Determine the (x, y) coordinate at the center of the cell enclosing the given text.  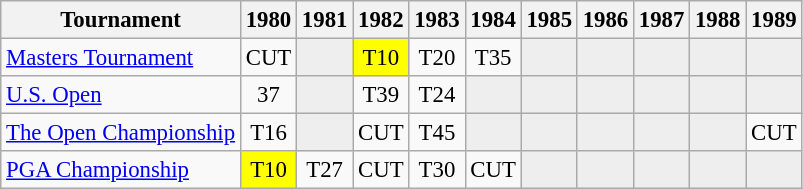
1980 (268, 20)
T39 (381, 95)
T16 (268, 133)
T30 (437, 170)
1989 (774, 20)
T24 (437, 95)
1984 (493, 20)
1981 (325, 20)
T35 (493, 58)
T20 (437, 58)
The Open Championship (121, 133)
1982 (381, 20)
1985 (549, 20)
PGA Championship (121, 170)
Masters Tournament (121, 58)
T27 (325, 170)
Tournament (121, 20)
1983 (437, 20)
37 (268, 95)
T45 (437, 133)
1987 (661, 20)
1988 (718, 20)
1986 (605, 20)
U.S. Open (121, 95)
